Search for the cell housing the specified text and yield its [x, y] center coordinate. 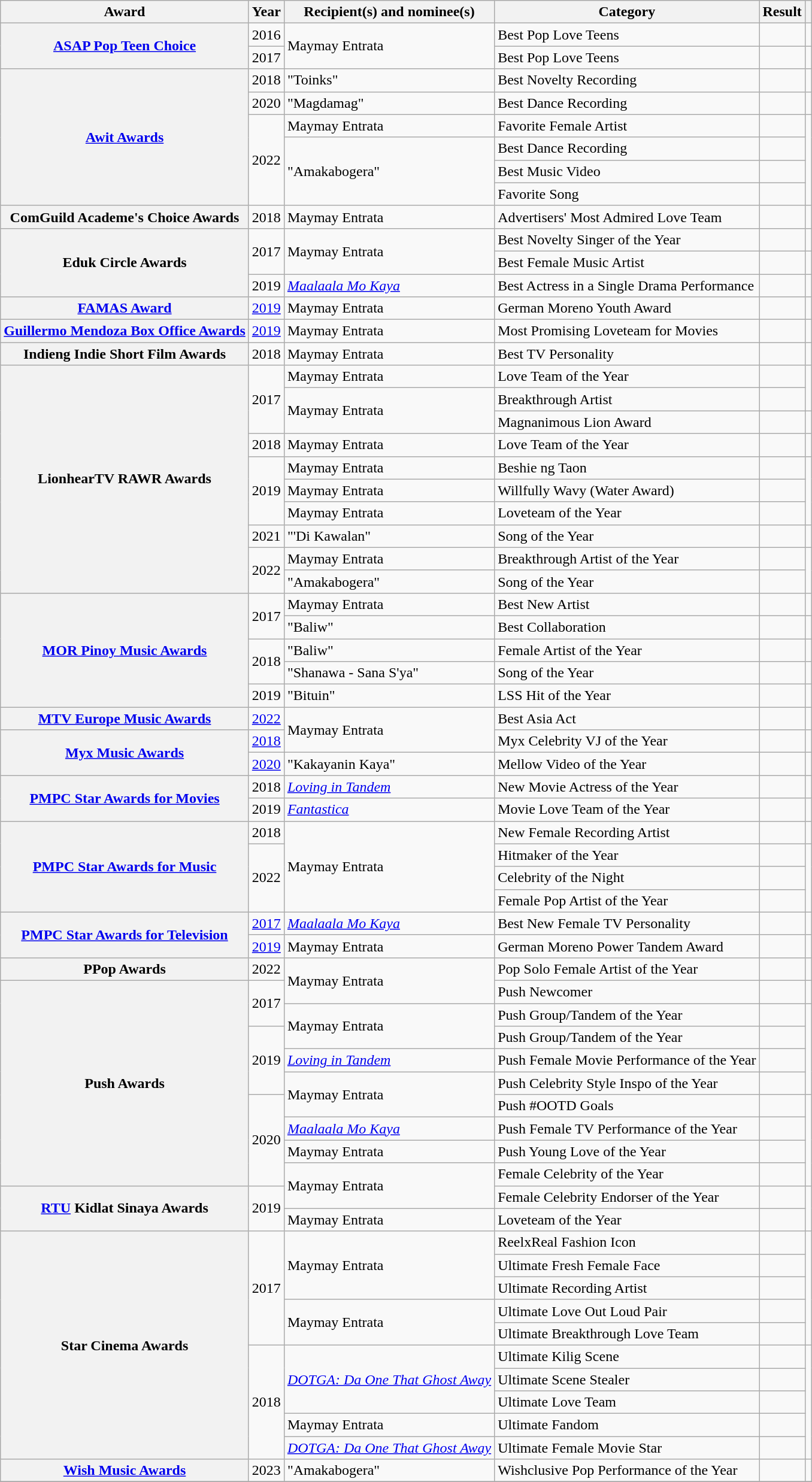
Best Novelty Recording [627, 80]
Push Newcomer [627, 992]
Best New Artist [627, 604]
Award [125, 12]
Pop Solo Female Artist of the Year [627, 969]
New Female Recording Artist [627, 832]
Willfully Wavy (Water Award) [627, 490]
Push #OOTD Goals [627, 1106]
Eduk Circle Awards [125, 262]
Female Celebrity of the Year [627, 1174]
Best Asia Act [627, 719]
PMPC Star Awards for Movies [125, 798]
Year [266, 12]
Most Promising Loveteam for Movies [627, 331]
Push Celebrity Style Inspo of the Year [627, 1083]
Hitmaker of the Year [627, 855]
"Magdamag" [389, 103]
PPop Awards [125, 969]
Best New Female TV Personality [627, 923]
German Moreno Power Tandem Award [627, 946]
FAMAS Award [125, 308]
2016 [266, 35]
ASAP Pop Teen Choice [125, 46]
"Bituin" [389, 696]
"'Di Kawalan" [389, 536]
PMPC Star Awards for Music [125, 866]
Push Young Love of the Year [627, 1151]
PMPC Star Awards for Television [125, 935]
Movie Love Team of the Year [627, 810]
Beshie ng Taon [627, 468]
Fantastica [389, 810]
Push Female Movie Performance of the Year [627, 1060]
Wishclusive Pop Performance of the Year [627, 1471]
ReelxReal Fashion Icon [627, 1242]
Best Music Video [627, 171]
Favorite Female Artist [627, 126]
Ultimate Scene Stealer [627, 1379]
Best Actress in a Single Drama Performance [627, 286]
Best TV Personality [627, 354]
Myx Music Awards [125, 753]
Ultimate Female Movie Star [627, 1448]
Celebrity of the Night [627, 878]
Push Female TV Performance of the Year [627, 1129]
Guillermo Mendoza Box Office Awards [125, 331]
Ultimate Fresh Female Face [627, 1265]
MTV Europe Music Awards [125, 719]
Wish Music Awards [125, 1471]
Indieng Indie Short Film Awards [125, 354]
"Shanawa - Sana S'ya" [389, 673]
ComGuild Academe's Choice Awards [125, 217]
MOR Pinoy Music Awards [125, 650]
Ultimate Love Team [627, 1402]
New Movie Actress of the Year [627, 787]
"Kakayanin Kaya" [389, 764]
2021 [266, 536]
"Toinks" [389, 80]
Female Celebrity Endorser of the Year [627, 1197]
Ultimate Love Out Loud Pair [627, 1311]
2023 [266, 1471]
Result [782, 12]
Advertisers' Most Admired Love Team [627, 217]
Magnanimous Lion Award [627, 422]
German Moreno Youth Award [627, 308]
Category [627, 12]
Awit Awards [125, 137]
Ultimate Recording Artist [627, 1288]
Best Female Music Artist [627, 262]
Female Pop Artist of the Year [627, 901]
Recipient(s) and nominee(s) [389, 12]
Female Artist of the Year [627, 650]
Best Collaboration [627, 627]
Breakthrough Artist [627, 399]
Favorite Song [627, 194]
Best Novelty Singer of the Year [627, 240]
Myx Celebrity VJ of the Year [627, 741]
Push Awards [125, 1083]
LSS Hit of the Year [627, 696]
Ultimate Breakthrough Love Team [627, 1334]
Ultimate Kilig Scene [627, 1356]
Mellow Video of the Year [627, 764]
RTU Kidlat Sinaya Awards [125, 1208]
LionhearTV RAWR Awards [125, 479]
Breakthrough Artist of the Year [627, 559]
Ultimate Fandom [627, 1425]
Star Cinema Awards [125, 1345]
